From the cell containing the given text, extract its center point as [X, Y] coordinate. 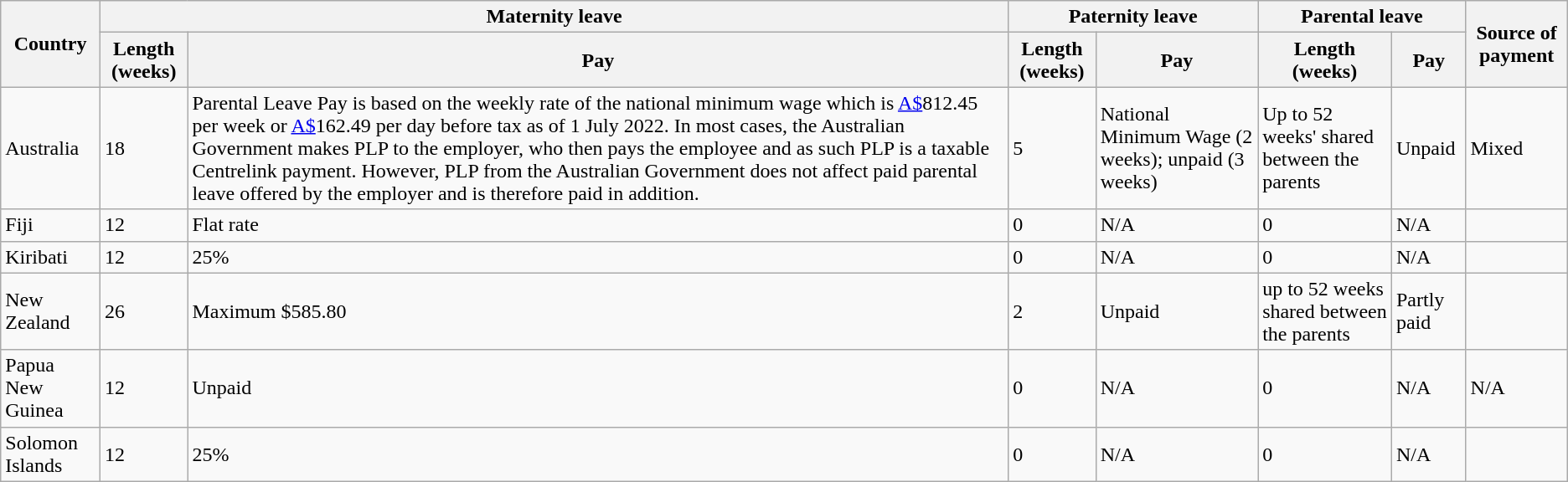
Paternity leave [1133, 17]
Country [50, 44]
Solomon Islands [50, 454]
Maternity leave [554, 17]
26 [144, 311]
up to 52 weeks shared between the parents [1325, 311]
Mixed [1516, 148]
5 [1052, 148]
New Zealand [50, 311]
2 [1052, 311]
Parental leave [1362, 17]
Flat rate [598, 225]
Maximum $585.80 [598, 311]
Kiribati [50, 257]
Papua New Guinea [50, 388]
Fiji [50, 225]
Source of payment [1516, 44]
18 [144, 148]
National Minimum Wage (2 weeks); unpaid (3 weeks) [1176, 148]
Partly paid [1429, 311]
Australia [50, 148]
Up to 52 weeks' shared between the parents [1325, 148]
